Scan for the cell matching the given text and deliver its (X, Y) coordinate at center. 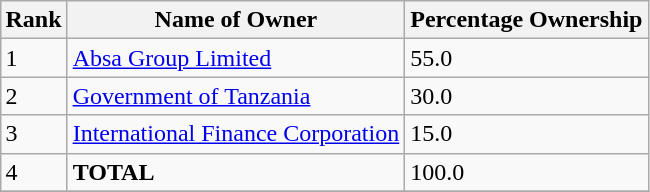
International Finance Corporation (236, 134)
15.0 (526, 134)
55.0 (526, 58)
Name of Owner (236, 20)
Rank (34, 20)
2 (34, 96)
TOTAL (236, 172)
Percentage Ownership (526, 20)
Absa Group Limited (236, 58)
30.0 (526, 96)
100.0 (526, 172)
Government of Tanzania (236, 96)
4 (34, 172)
1 (34, 58)
3 (34, 134)
